For the text-containing cell, return its midpoint in (x, y) coordinate format. 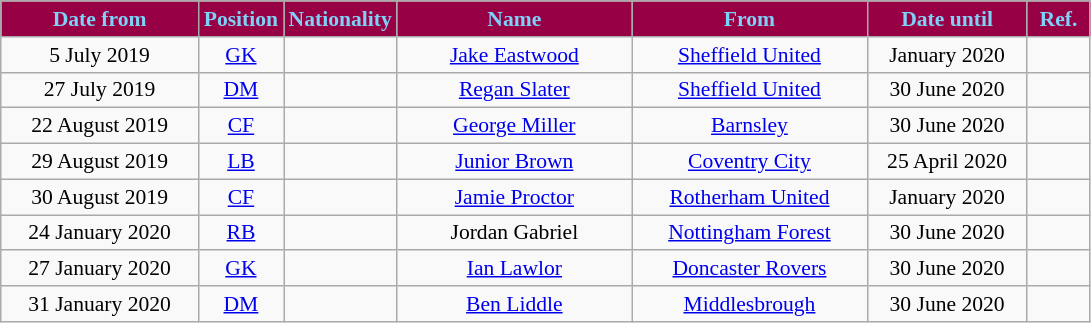
Jordan Gabriel (514, 233)
Jake Eastwood (514, 55)
Nationality (340, 19)
5 July 2019 (100, 55)
Ref. (1058, 19)
27 January 2020 (100, 269)
Date until (947, 19)
27 July 2019 (100, 90)
Doncaster Rovers (750, 269)
Regan Slater (514, 90)
George Miller (514, 126)
Jamie Proctor (514, 197)
22 August 2019 (100, 126)
29 August 2019 (100, 162)
From (750, 19)
Barnsley (750, 126)
LB (240, 162)
Position (240, 19)
Ian Lawlor (514, 269)
Name (514, 19)
Middlesbrough (750, 304)
Date from (100, 19)
Ben Liddle (514, 304)
Junior Brown (514, 162)
Coventry City (750, 162)
30 August 2019 (100, 197)
25 April 2020 (947, 162)
Rotherham United (750, 197)
24 January 2020 (100, 233)
RB (240, 233)
Nottingham Forest (750, 233)
31 January 2020 (100, 304)
